From the cell containing the given text, extract its center point as (X, Y) coordinate. 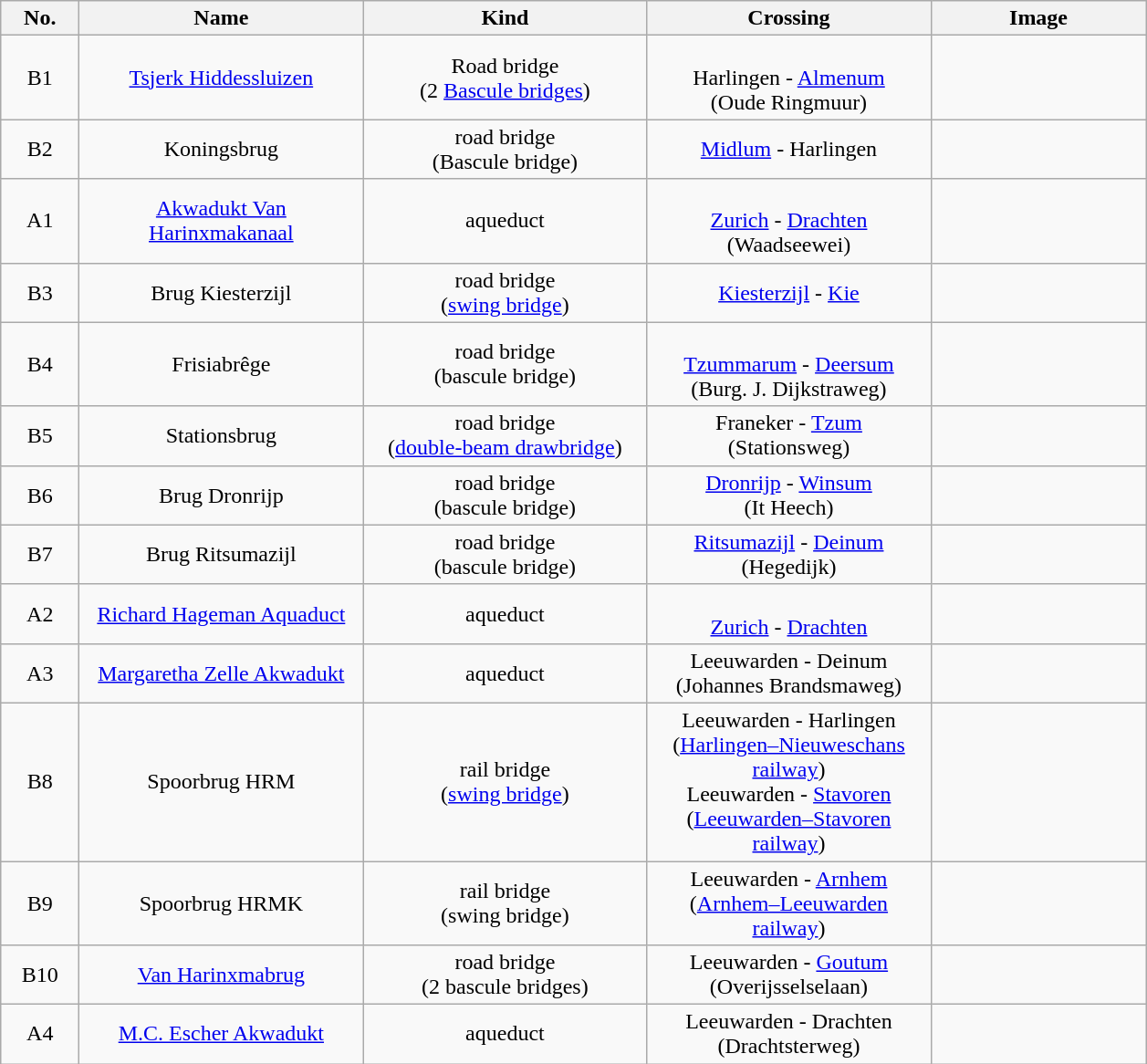
Richard Hageman Aquaduct (221, 613)
road bridge(Bascule bridge) (506, 150)
B1 (40, 78)
M.C. Escher Akwadukt (221, 1035)
road bridge(2 bascule bridges) (506, 975)
Tzummarum - Deersum (Burg. J. Dijkstraweg) (788, 364)
No. (40, 18)
Midlum - Harlingen (788, 150)
B2 (40, 150)
Dronrijp - Winsum (It Heech) (788, 495)
Koningsbrug (221, 150)
B8 (40, 781)
B7 (40, 555)
Kind (506, 18)
A1 (40, 221)
Brug Ritsumazijl (221, 555)
Leeuwarden - Harlingen (Harlingen–Nieuweschans railway) Leeuwarden - Stavoren (Leeuwarden–Stavoren railway) (788, 781)
A4 (40, 1035)
Kiesterzijl - Kie (788, 292)
Name (221, 18)
Spoorbrug HRM (221, 781)
Leeuwarden - Goutum (Overijsselselaan) (788, 975)
A2 (40, 613)
Zurich - Drachten (Waadseewei) (788, 221)
road bridge(double-beam drawbridge) (506, 436)
Leeuwarden - Deinum (Johannes Brandsmaweg) (788, 673)
A3 (40, 673)
Road bridge (2 Bascule bridges) (506, 78)
Leeuwarden - Drachten (Drachtsterweg) (788, 1035)
B6 (40, 495)
Tsjerk Hiddessluizen (221, 78)
B5 (40, 436)
Franeker - Tzum (Stationsweg) (788, 436)
Ritsumazijl - Deinum (Hegedijk) (788, 555)
Brug Kiesterzijl (221, 292)
road bridge(swing bridge) (506, 292)
Leeuwarden - Arnhem (Arnhem–Leeuwarden railway) (788, 903)
Frisiabrêge (221, 364)
Spoorbrug HRMK (221, 903)
Harlingen - Almenum (Oude Ringmuur) (788, 78)
Van Harinxmabrug (221, 975)
B3 (40, 292)
Stationsbrug (221, 436)
Akwadukt Van Harinxmakanaal (221, 221)
Crossing (788, 18)
B4 (40, 364)
Image (1038, 18)
Zurich - Drachten (788, 613)
B9 (40, 903)
Margaretha Zelle Akwadukt (221, 673)
B10 (40, 975)
Brug Dronrijp (221, 495)
